From the cell containing the given text, extract its center point as (x, y) coordinate. 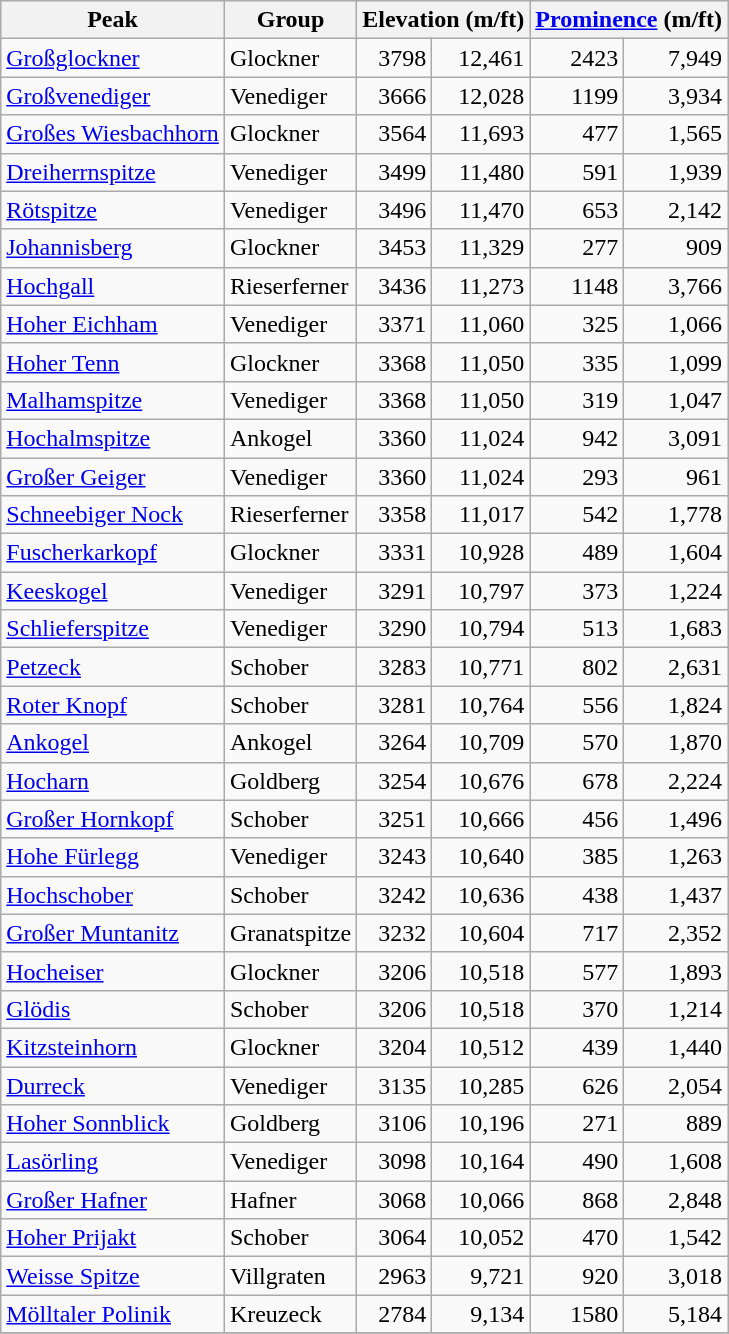
1,870 (676, 743)
3264 (394, 743)
Großglockner (113, 58)
2,054 (676, 1085)
3290 (394, 629)
10,771 (481, 667)
Schneebiger Nock (113, 515)
385 (577, 857)
3242 (394, 895)
Schlieferspitze (113, 629)
10,164 (481, 1162)
3254 (394, 781)
373 (577, 591)
889 (676, 1124)
3135 (394, 1085)
2,142 (676, 210)
556 (577, 705)
3291 (394, 591)
10,928 (481, 553)
10,636 (481, 895)
Villgraten (290, 1276)
438 (577, 895)
961 (676, 477)
3064 (394, 1238)
Glödis (113, 1009)
1148 (577, 286)
Hohe Fürlegg (113, 857)
2963 (394, 1276)
1,542 (676, 1238)
1,214 (676, 1009)
Hocharn (113, 781)
1,939 (676, 172)
Großer Hornkopf (113, 819)
570 (577, 743)
Granatspitze (290, 933)
470 (577, 1238)
3666 (394, 96)
Großvenediger (113, 96)
3232 (394, 933)
10,797 (481, 591)
1,047 (676, 400)
477 (577, 134)
3358 (394, 515)
3106 (394, 1124)
10,709 (481, 743)
Hafner (290, 1200)
325 (577, 324)
Hoher Prijakt (113, 1238)
Durreck (113, 1085)
1,496 (676, 819)
10,764 (481, 705)
9,134 (481, 1314)
335 (577, 362)
920 (577, 1276)
653 (577, 210)
3204 (394, 1047)
Mölltaler Polinik (113, 1314)
Elevation (m/ft) (444, 20)
Lasörling (113, 1162)
802 (577, 667)
1,778 (676, 515)
678 (577, 781)
10,794 (481, 629)
542 (577, 515)
909 (676, 248)
1,066 (676, 324)
Peak (113, 20)
2784 (394, 1314)
Malhamspitze (113, 400)
3243 (394, 857)
Kreuzeck (290, 1314)
2,352 (676, 933)
10,512 (481, 1047)
456 (577, 819)
1,099 (676, 362)
3331 (394, 553)
9,721 (481, 1276)
2,848 (676, 1200)
489 (577, 553)
1199 (577, 96)
1,565 (676, 134)
3,018 (676, 1276)
3,934 (676, 96)
2423 (577, 58)
Großer Muntanitz (113, 933)
10,604 (481, 933)
Dreiherrnspitze (113, 172)
10,052 (481, 1238)
1,604 (676, 553)
1,608 (676, 1162)
Hochschober (113, 895)
11,480 (481, 172)
3281 (394, 705)
439 (577, 1047)
10,676 (481, 781)
2,631 (676, 667)
277 (577, 248)
Großer Geiger (113, 477)
12,461 (481, 58)
11,273 (481, 286)
2,224 (676, 781)
Weisse Spitze (113, 1276)
10,196 (481, 1124)
Roter Knopf (113, 705)
370 (577, 1009)
1,263 (676, 857)
Keeskogel (113, 591)
3,766 (676, 286)
Fuscherkarkopf (113, 553)
1,893 (676, 971)
Group (290, 20)
3251 (394, 819)
Hochalmspitze (113, 438)
3499 (394, 172)
293 (577, 477)
5,184 (676, 1314)
10,640 (481, 857)
Hoher Eichham (113, 324)
11,017 (481, 515)
3068 (394, 1200)
10,285 (481, 1085)
271 (577, 1124)
3098 (394, 1162)
11,060 (481, 324)
3283 (394, 667)
1,683 (676, 629)
Prominence (m/ft) (629, 20)
12,028 (481, 96)
3496 (394, 210)
Johannisberg (113, 248)
Kitzsteinhorn (113, 1047)
942 (577, 438)
Großer Hafner (113, 1200)
10,066 (481, 1200)
591 (577, 172)
Petzeck (113, 667)
1,440 (676, 1047)
3453 (394, 248)
7,949 (676, 58)
1,824 (676, 705)
Hocheiser (113, 971)
490 (577, 1162)
868 (577, 1200)
1,437 (676, 895)
Rötspitze (113, 210)
Hoher Tenn (113, 362)
3564 (394, 134)
577 (577, 971)
3798 (394, 58)
Hoher Sonnblick (113, 1124)
3,091 (676, 438)
Hochgall (113, 286)
513 (577, 629)
626 (577, 1085)
10,666 (481, 819)
11,693 (481, 134)
11,329 (481, 248)
Großes Wiesbachhorn (113, 134)
717 (577, 933)
3371 (394, 324)
1,224 (676, 591)
1580 (577, 1314)
11,470 (481, 210)
3436 (394, 286)
319 (577, 400)
